Determine the (x, y) coordinate at the center of the cell enclosing the given text.  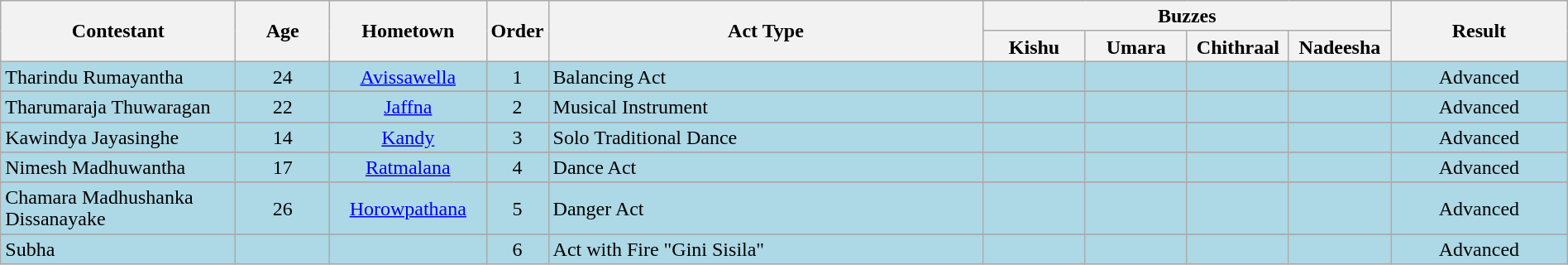
Act with Fire "Gini Sisila" (766, 248)
Avissawella (409, 76)
4 (518, 167)
26 (283, 208)
Balancing Act (766, 76)
24 (283, 76)
Chithraal (1237, 46)
Act Type (766, 31)
Contestant (118, 31)
Ratmalana (409, 167)
Buzzes (1188, 17)
Kawindya Jayasinghe (118, 137)
Hometown (409, 31)
Chamara Madhushanka Dissanayake (118, 208)
Order (518, 31)
Nimesh Madhuwantha (118, 167)
17 (283, 167)
Kishu (1034, 46)
22 (283, 106)
Solo Traditional Dance (766, 137)
1 (518, 76)
2 (518, 106)
Horowpathana (409, 208)
14 (283, 137)
Musical Instrument (766, 106)
Kandy (409, 137)
6 (518, 248)
Jaffna (409, 106)
Tharumaraja Thuwaragan (118, 106)
Nadeesha (1340, 46)
5 (518, 208)
Age (283, 31)
Result (1480, 31)
Tharindu Rumayantha (118, 76)
Danger Act (766, 208)
Umara (1136, 46)
3 (518, 137)
Dance Act (766, 167)
Subha (118, 248)
